Determine the [x, y] coordinate at the center of the cell enclosing the given text.  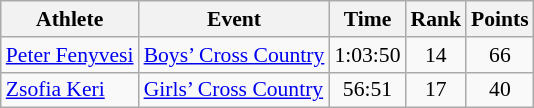
Athlete [70, 19]
Time [367, 19]
14 [436, 55]
1:03:50 [367, 55]
66 [500, 55]
Points [500, 19]
Zsofia Keri [70, 90]
17 [436, 90]
Peter Fenyvesi [70, 55]
Rank [436, 19]
Boys’ Cross Country [234, 55]
56:51 [367, 90]
Event [234, 19]
Girls’ Cross Country [234, 90]
40 [500, 90]
